Extract the [X, Y] coordinate from the center of the cell holding the provided text.  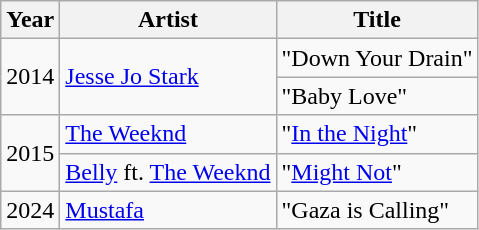
Title [377, 20]
"Gaza is Calling" [377, 210]
2015 [30, 153]
2014 [30, 77]
Belly ft. The Weeknd [168, 172]
Artist [168, 20]
Year [30, 20]
"Down Your Drain" [377, 58]
"Might Not" [377, 172]
"Baby Love" [377, 96]
Mustafa [168, 210]
2024 [30, 210]
Jesse Jo Stark [168, 77]
The Weeknd [168, 134]
"In the Night" [377, 134]
